Detect which cell encompasses the target text, then output its [X, Y] center coordinate. 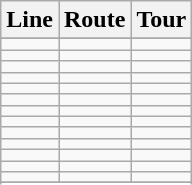
Route [94, 20]
Line [30, 20]
Tour [162, 20]
